For the text-containing cell, return its midpoint in (X, Y) coordinate format. 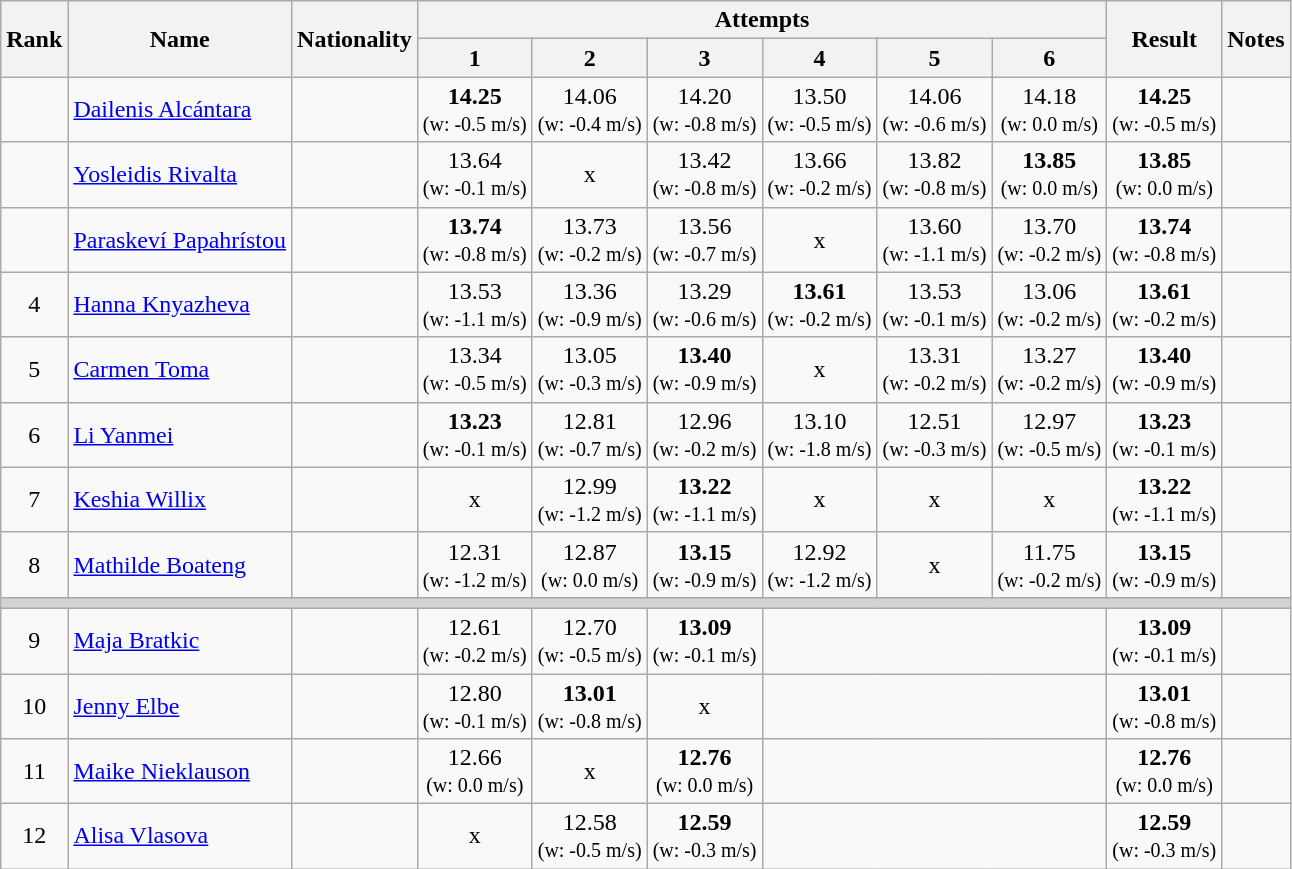
13.15 (w: -0.9 m/s) (1164, 564)
12.99(w: -1.2 m/s) (590, 500)
13.10(w: -1.8 m/s) (820, 434)
12.61(w: -0.2 m/s) (474, 640)
7 (34, 500)
Notes (1256, 39)
12.87(w: 0.0 m/s) (590, 564)
13.34(w: -0.5 m/s) (474, 370)
Maja Bratkic (180, 640)
12.80(w: -0.1 m/s) (474, 706)
14.06(w: -0.4 m/s) (590, 110)
Keshia Willix (180, 500)
Jenny Elbe (180, 706)
11.75(w: -0.2 m/s) (1050, 564)
13.09(w: -0.1 m/s) (704, 640)
13.23 (w: -0.1 m/s) (1164, 434)
Maike Nieklauson (180, 772)
8 (34, 564)
13.50(w: -0.5 m/s) (820, 110)
14.25 (w: -0.5 m/s) (1164, 110)
10 (34, 706)
13.09 (w: -0.1 m/s) (1164, 640)
13.70(w: -0.2 m/s) (1050, 240)
13.74 (w: -0.8 m/s) (1164, 240)
2 (590, 58)
13.36(w: -0.9 m/s) (590, 304)
12.81(w: -0.7 m/s) (590, 434)
1 (474, 58)
Rank (34, 39)
13.40(w: -0.9 m/s) (704, 370)
13.05(w: -0.3 m/s) (590, 370)
13.56(w: -0.7 m/s) (704, 240)
13.64(w: -0.1 m/s) (474, 174)
Carmen Toma (180, 370)
13.53(w: -1.1 m/s) (474, 304)
13.53(w: -0.1 m/s) (934, 304)
Dailenis Alcántara (180, 110)
Mathilde Boateng (180, 564)
13.31(w: -0.2 m/s) (934, 370)
13.22 (w: -1.1 m/s) (1164, 500)
12.76(w: 0.0 m/s) (704, 772)
Nationality (355, 39)
13.60(w: -1.1 m/s) (934, 240)
13.40 (w: -0.9 m/s) (1164, 370)
13.73(w: -0.2 m/s) (590, 240)
12.92(w: -1.2 m/s) (820, 564)
13.15(w: -0.9 m/s) (704, 564)
14.06(w: -0.6 m/s) (934, 110)
13.82(w: -0.8 m/s) (934, 174)
13.85 (w: 0.0 m/s) (1164, 174)
14.25(w: -0.5 m/s) (474, 110)
13.27(w: -0.2 m/s) (1050, 370)
Yosleidis Rivalta (180, 174)
Attempts (762, 20)
Name (180, 39)
12.76 (w: 0.0 m/s) (1164, 772)
13.61(w: -0.2 m/s) (820, 304)
12.58(w: -0.5 m/s) (590, 836)
12.51(w: -0.3 m/s) (934, 434)
Hanna Knyazheva (180, 304)
Alisa Vlasova (180, 836)
9 (34, 640)
12.70(w: -0.5 m/s) (590, 640)
13.06(w: -0.2 m/s) (1050, 304)
13.66(w: -0.2 m/s) (820, 174)
13.61 (w: -0.2 m/s) (1164, 304)
12.59 (w: -0.3 m/s) (1164, 836)
12.31(w: -1.2 m/s) (474, 564)
13.23(w: -0.1 m/s) (474, 434)
11 (34, 772)
14.20(w: -0.8 m/s) (704, 110)
14.18(w: 0.0 m/s) (1050, 110)
13.42(w: -0.8 m/s) (704, 174)
Li Yanmei (180, 434)
13.29(w: -0.6 m/s) (704, 304)
12.97(w: -0.5 m/s) (1050, 434)
13.85(w: 0.0 m/s) (1050, 174)
12.59(w: -0.3 m/s) (704, 836)
Result (1164, 39)
12.96(w: -0.2 m/s) (704, 434)
13.74(w: -0.8 m/s) (474, 240)
13.22(w: -1.1 m/s) (704, 500)
12 (34, 836)
13.01(w: -0.8 m/s) (590, 706)
3 (704, 58)
12.66(w: 0.0 m/s) (474, 772)
Paraskeví Papahrístou (180, 240)
13.01 (w: -0.8 m/s) (1164, 706)
